Detect which cell encompasses the target text, then output its (x, y) center coordinate. 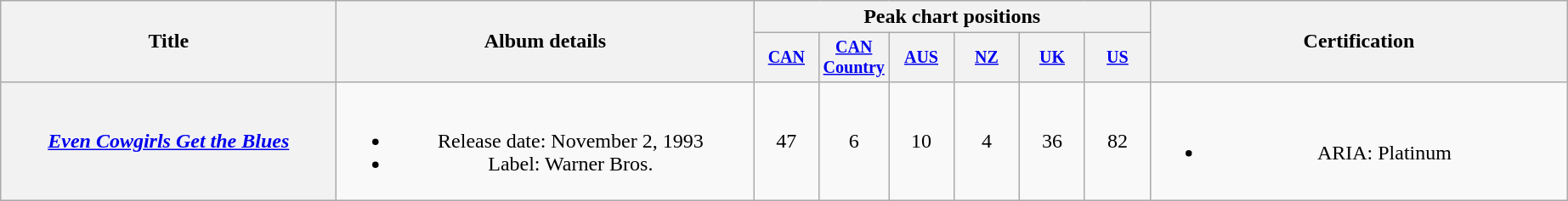
CAN Country (854, 58)
US (1117, 58)
UK (1052, 58)
AUS (921, 58)
6 (854, 141)
Certification (1358, 42)
36 (1052, 141)
Album details (546, 42)
82 (1117, 141)
CAN (787, 58)
4 (986, 141)
Title (168, 42)
NZ (986, 58)
Release date: November 2, 1993Label: Warner Bros. (546, 141)
ARIA: Platinum (1358, 141)
Even Cowgirls Get the Blues (168, 141)
10 (921, 141)
Peak chart positions (952, 17)
47 (787, 141)
